Return (X, Y) of the center of cell containing provided text 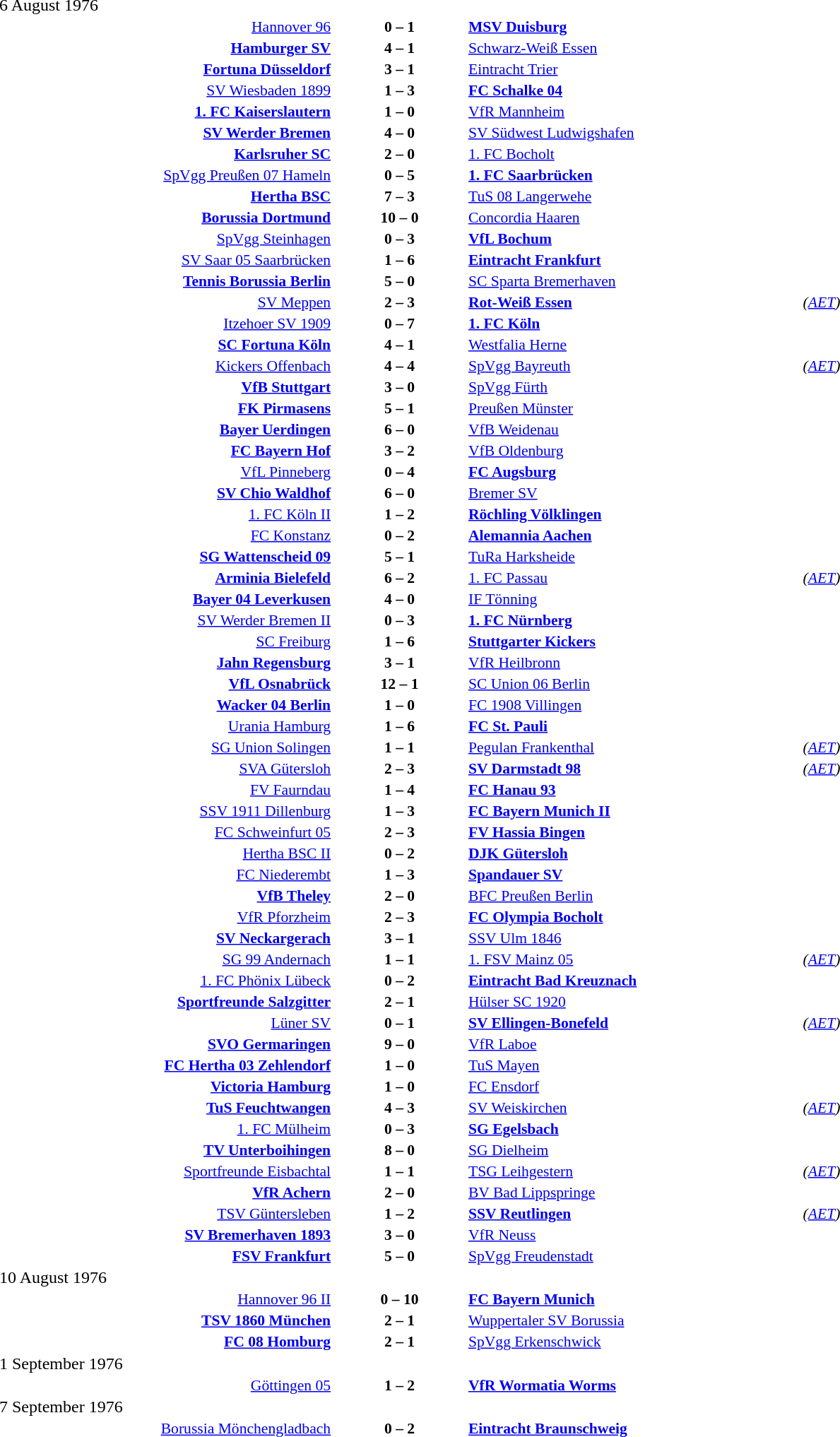
DJK Gütersloh (634, 853)
1. FSV Mainz 05 (634, 959)
1. FC Bocholt (634, 154)
Stuttgarter Kickers (634, 641)
7 – 3 (400, 196)
TuRa Harksheide (634, 557)
Hülser SC 1920 (634, 1002)
SV Darmstadt 98 (634, 769)
Bremer SV (634, 493)
SSV Reutlingen (634, 1214)
4 – 3 (400, 1108)
VfR Laboe (634, 1044)
Concordia Haaren (634, 218)
TuS 08 Langerwehe (634, 196)
FC Bayern Munich II (634, 811)
SV Ellingen-Bonefeld (634, 1023)
0 – 7 (400, 324)
8 – 0 (400, 1150)
1 – 4 (400, 790)
VfR Heilbronn (634, 663)
TuS Mayen (634, 1065)
SpVgg Bayreuth (634, 366)
VfR Wormatia Worms (634, 1385)
VfR Mannheim (634, 112)
1. FC Köln (634, 324)
VfR Neuss (634, 1235)
SpVgg Freudenstadt (634, 1256)
Preußen Münster (634, 408)
SC Union 06 Berlin (634, 684)
0 – 4 (400, 472)
Westfalia Herne (634, 345)
4 – 4 (400, 366)
VfB Weidenau (634, 430)
VfB Oldenburg (634, 451)
FV Hassia Bingen (634, 832)
Wuppertaler SV Borussia (634, 1320)
FC Olympia Bocholt (634, 917)
10 – 0 (400, 218)
VfL Bochum (634, 239)
6 – 2 (400, 578)
9 – 0 (400, 1044)
FC Schalke 04 (634, 90)
SG Dielheim (634, 1150)
1. FC Saarbrücken (634, 175)
Spandauer SV (634, 875)
FC Bayern Munich (634, 1299)
Alemannia Aachen (634, 536)
0 – 5 (400, 175)
Rot-Weiß Essen (634, 302)
3 – 2 (400, 451)
1. FC Passau (634, 578)
SpVgg Fürth (634, 387)
SpVgg Erkenschwick (634, 1342)
12 – 1 (400, 684)
FC 1908 Villingen (634, 705)
FC Augsburg (634, 472)
Eintracht Frankfurt (634, 260)
SSV Ulm 1846 (634, 938)
IF Tönning (634, 599)
MSV Duisburg (634, 27)
FC Hanau 93 (634, 790)
Eintracht Bad Kreuznach (634, 981)
Eintracht Trier (634, 69)
SC Sparta Bremerhaven (634, 281)
TSG Leihgestern (634, 1171)
FC Ensdorf (634, 1087)
Pegulan Frankenthal (634, 747)
SV Weiskirchen (634, 1108)
Röchling Völklingen (634, 514)
FC St. Pauli (634, 726)
0 – 10 (400, 1299)
Schwarz-Weiß Essen (634, 48)
BV Bad Lippspringe (634, 1193)
SV Südwest Ludwigshafen (634, 133)
SG Egelsbach (634, 1129)
1. FC Nürnberg (634, 620)
BFC Preußen Berlin (634, 896)
